Determine the (x, y) coordinate at the center of the cell enclosing the given text.  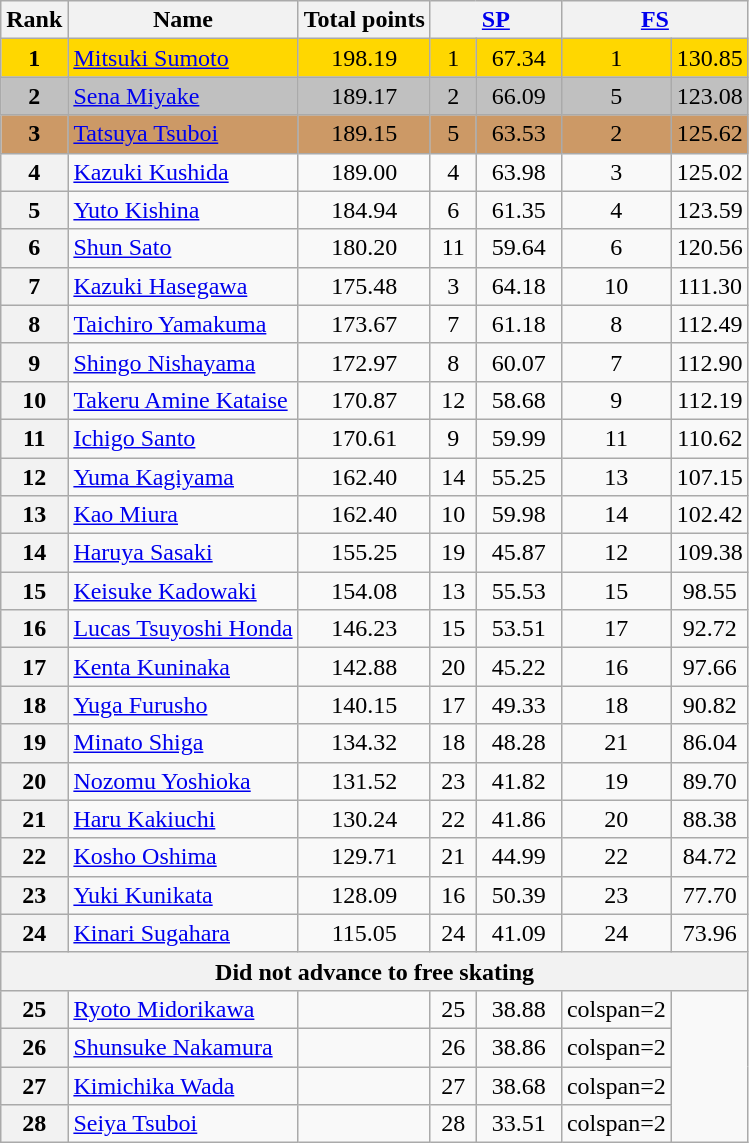
73.96 (710, 933)
60.07 (518, 362)
49.33 (518, 705)
Kenta Kuninaka (183, 667)
59.98 (518, 515)
Kazuki Kushida (183, 172)
Tatsuya Tsuboi (183, 134)
77.70 (710, 895)
58.68 (518, 400)
38.86 (518, 1047)
55.53 (518, 591)
Rank (34, 20)
107.15 (710, 477)
Shingo Nishayama (183, 362)
146.23 (364, 629)
112.19 (710, 400)
97.66 (710, 667)
154.08 (364, 591)
184.94 (364, 210)
59.64 (518, 248)
Sena Miyake (183, 96)
Yuma Kagiyama (183, 477)
Shunsuke Nakamura (183, 1047)
123.59 (710, 210)
98.55 (710, 591)
125.02 (710, 172)
Kinari Sugahara (183, 933)
Ryoto Midorikawa (183, 1009)
110.62 (710, 438)
Haruya Sasaki (183, 553)
130.24 (364, 819)
180.20 (364, 248)
53.51 (518, 629)
175.48 (364, 286)
64.18 (518, 286)
120.56 (710, 248)
88.38 (710, 819)
55.25 (518, 477)
41.09 (518, 933)
130.85 (710, 58)
123.08 (710, 96)
134.32 (364, 743)
45.87 (518, 553)
89.70 (710, 781)
Kimichika Wada (183, 1085)
Kazuki Hasegawa (183, 286)
189.17 (364, 96)
Minato Shiga (183, 743)
102.42 (710, 515)
Taichiro Yamakuma (183, 324)
33.51 (518, 1124)
189.15 (364, 134)
Takeru Amine Kataise (183, 400)
Seiya Tsuboi (183, 1124)
170.87 (364, 400)
63.98 (518, 172)
44.99 (518, 857)
Keisuke Kadowaki (183, 591)
140.15 (364, 705)
92.72 (710, 629)
170.61 (364, 438)
Lucas Tsuyoshi Honda (183, 629)
173.67 (364, 324)
86.04 (710, 743)
61.35 (518, 210)
Shun Sato (183, 248)
Nozomu Yoshioka (183, 781)
112.49 (710, 324)
Haru Kakiuchi (183, 819)
189.00 (364, 172)
Total points (364, 20)
41.86 (518, 819)
172.97 (364, 362)
Ichigo Santo (183, 438)
41.82 (518, 781)
Did not advance to free skating (375, 971)
38.88 (518, 1009)
67.34 (518, 58)
84.72 (710, 857)
115.05 (364, 933)
61.18 (518, 324)
FS (654, 20)
142.88 (364, 667)
131.52 (364, 781)
59.99 (518, 438)
50.39 (518, 895)
Kao Miura (183, 515)
Name (183, 20)
125.62 (710, 134)
155.25 (364, 553)
Mitsuki Sumoto (183, 58)
Yuga Furusho (183, 705)
112.90 (710, 362)
63.53 (518, 134)
128.09 (364, 895)
Yuto Kishina (183, 210)
38.68 (518, 1085)
90.82 (710, 705)
Kosho Oshima (183, 857)
SP (496, 20)
129.71 (364, 857)
111.30 (710, 286)
Yuki Kunikata (183, 895)
109.38 (710, 553)
198.19 (364, 58)
45.22 (518, 667)
48.28 (518, 743)
66.09 (518, 96)
